From the cell containing the given text, extract its center point as (X, Y) coordinate. 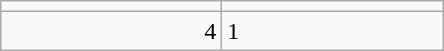
1 (332, 31)
4 (112, 31)
